Search for the cell housing the specified text and yield its [X, Y] center coordinate. 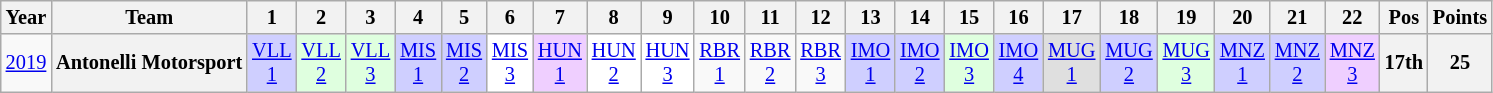
IMO2 [920, 63]
9 [668, 17]
Pos [1404, 17]
Antonelli Motorsport [149, 63]
MUG1 [1072, 63]
10 [719, 17]
15 [968, 17]
IMO4 [1018, 63]
Points [1460, 17]
IMO3 [968, 63]
MNZ2 [1298, 63]
HUN3 [668, 63]
4 [418, 17]
21 [1298, 17]
2 [320, 17]
Year [26, 17]
HUN1 [560, 63]
VLL3 [370, 63]
3 [370, 17]
MIS1 [418, 63]
Team [149, 17]
RBR2 [770, 63]
17 [1072, 17]
RBR3 [820, 63]
25 [1460, 63]
18 [1128, 17]
VLL1 [272, 63]
12 [820, 17]
8 [614, 17]
16 [1018, 17]
HUN2 [614, 63]
5 [464, 17]
1 [272, 17]
19 [1186, 17]
MIS2 [464, 63]
20 [1242, 17]
VLL2 [320, 63]
6 [510, 17]
MIS3 [510, 63]
IMO1 [870, 63]
RBR1 [719, 63]
2019 [26, 63]
MUG2 [1128, 63]
11 [770, 17]
17th [1404, 63]
MNZ1 [1242, 63]
22 [1352, 17]
13 [870, 17]
MUG3 [1186, 63]
7 [560, 17]
MNZ3 [1352, 63]
14 [920, 17]
